Provide the [x, y] coordinate of the cell's center where the given text is located.  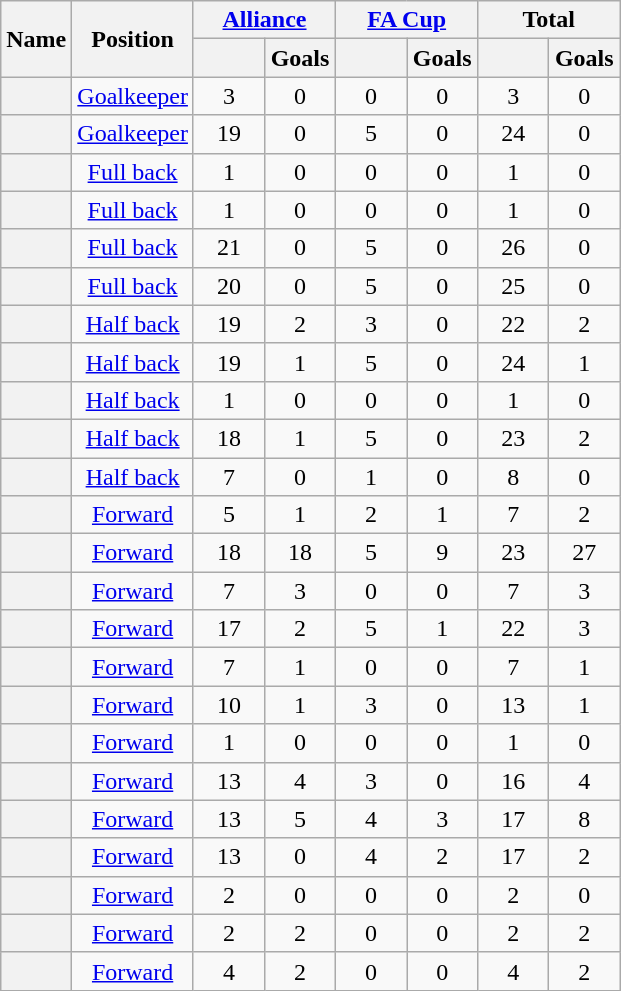
16 [514, 781]
27 [584, 553]
Alliance [264, 20]
10 [228, 705]
20 [228, 286]
26 [514, 248]
Position [133, 39]
9 [442, 553]
Name [36, 39]
Total [549, 20]
21 [228, 248]
25 [514, 286]
FA Cup [407, 20]
